Pinpoint the cell where the given text exists, returning its (X, Y) midpoint coordinate. 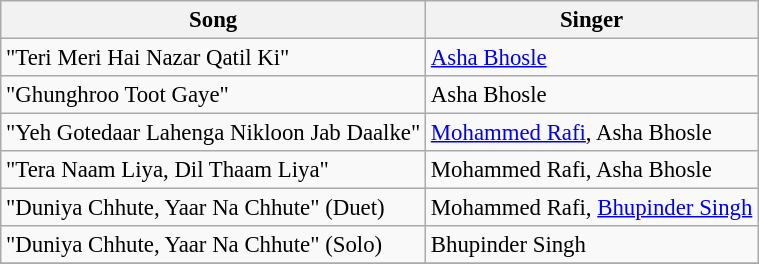
"Duniya Chhute, Yaar Na Chhute" (Solo) (214, 245)
"Teri Meri Hai Nazar Qatil Ki" (214, 58)
"Duniya Chhute, Yaar Na Chhute" (Duet) (214, 208)
Singer (592, 20)
Song (214, 20)
"Yeh Gotedaar Lahenga Nikloon Jab Daalke" (214, 133)
"Tera Naam Liya, Dil Thaam Liya" (214, 170)
Mohammed Rafi, Bhupinder Singh (592, 208)
"Ghunghroo Toot Gaye" (214, 95)
Bhupinder Singh (592, 245)
